Pinpoint the cell where the given text exists, returning its (x, y) midpoint coordinate. 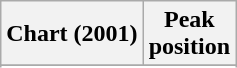
Chart (2001) (72, 34)
Peak position (189, 34)
